Scan for the cell matching the given text and deliver its [X, Y] coordinate at center. 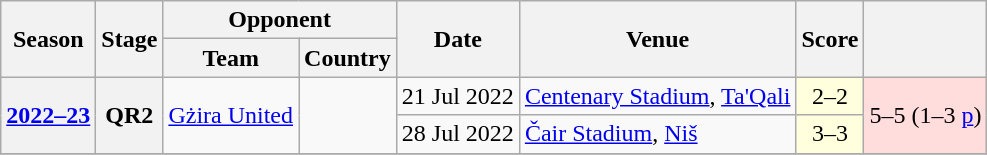
Date [458, 39]
Venue [658, 39]
2022–23 [48, 115]
Score [830, 39]
Centenary Stadium, Ta'Qali [658, 96]
QR2 [130, 115]
3–3 [830, 134]
Stage [130, 39]
Season [48, 39]
28 Jul 2022 [458, 134]
21 Jul 2022 [458, 96]
Country [348, 58]
Team [231, 58]
Opponent [280, 20]
2–2 [830, 96]
Gżira United [231, 115]
Čair Stadium, Niš [658, 134]
5–5 (1–3 p) [926, 115]
